Determine the (X, Y) coordinate at the center of the cell enclosing the given text.  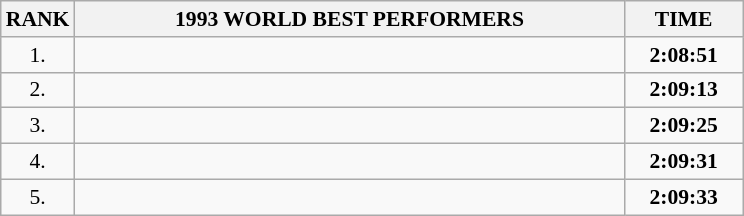
2:09:31 (684, 162)
1993 WORLD BEST PERFORMERS (349, 19)
5. (38, 197)
2:08:51 (684, 55)
4. (38, 162)
2:09:13 (684, 90)
2. (38, 90)
RANK (38, 19)
TIME (684, 19)
1. (38, 55)
2:09:25 (684, 126)
3. (38, 126)
2:09:33 (684, 197)
